Find where the given text appears and provide that cell's center as [x, y] coordinate. 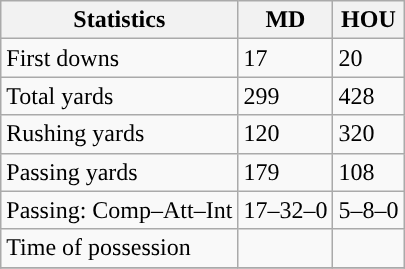
MD [286, 20]
Time of possession [120, 248]
320 [368, 134]
17–32–0 [286, 210]
First downs [120, 58]
299 [286, 96]
Passing: Comp–Att–Int [120, 210]
108 [368, 172]
Passing yards [120, 172]
179 [286, 172]
20 [368, 58]
120 [286, 134]
428 [368, 96]
Rushing yards [120, 134]
5–8–0 [368, 210]
Statistics [120, 20]
HOU [368, 20]
Total yards [120, 96]
17 [286, 58]
